Scan for the cell matching the given text and deliver its (X, Y) coordinate at center. 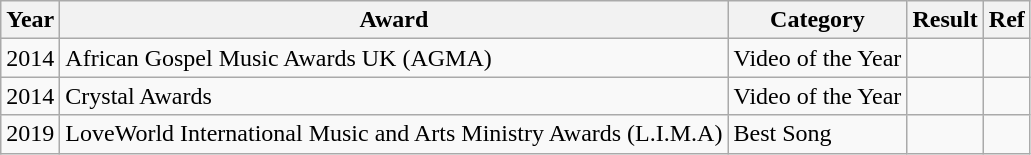
Best Song (818, 134)
Ref (1006, 20)
LoveWorld International Music and Arts Ministry Awards (L.I.M.A) (394, 134)
Crystal Awards (394, 96)
Award (394, 20)
Result (945, 20)
Category (818, 20)
Year (30, 20)
2019 (30, 134)
African Gospel Music Awards UK (AGMA) (394, 58)
